Determine the [X, Y] coordinate at the center of the cell enclosing the given text.  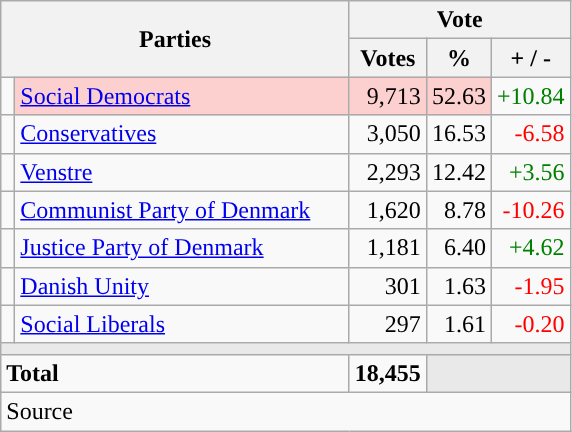
Danish Unity [182, 286]
52.63 [458, 96]
Conservatives [182, 134]
+4.62 [530, 248]
Social Liberals [182, 324]
6.40 [458, 248]
Total [176, 373]
301 [388, 286]
Source [286, 411]
9,713 [388, 96]
18,455 [388, 373]
-6.58 [530, 134]
% [458, 58]
16.53 [458, 134]
12.42 [458, 172]
+3.56 [530, 172]
Votes [388, 58]
-10.26 [530, 210]
3,050 [388, 134]
1,181 [388, 248]
Vote [460, 20]
+ / - [530, 58]
Justice Party of Denmark [182, 248]
-0.20 [530, 324]
Parties [176, 39]
1,620 [388, 210]
297 [388, 324]
2,293 [388, 172]
8.78 [458, 210]
Venstre [182, 172]
-1.95 [530, 286]
1.61 [458, 324]
+10.84 [530, 96]
Social Democrats [182, 96]
1.63 [458, 286]
Communist Party of Denmark [182, 210]
